Locate the cell with the specified text and output its (X, Y) center coordinate. 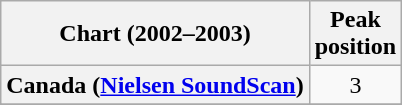
Chart (2002–2003) (155, 34)
3 (355, 85)
Peakposition (355, 34)
Canada (Nielsen SoundScan) (155, 85)
